Extract the (X, Y) coordinate from the center of the cell holding the provided text.  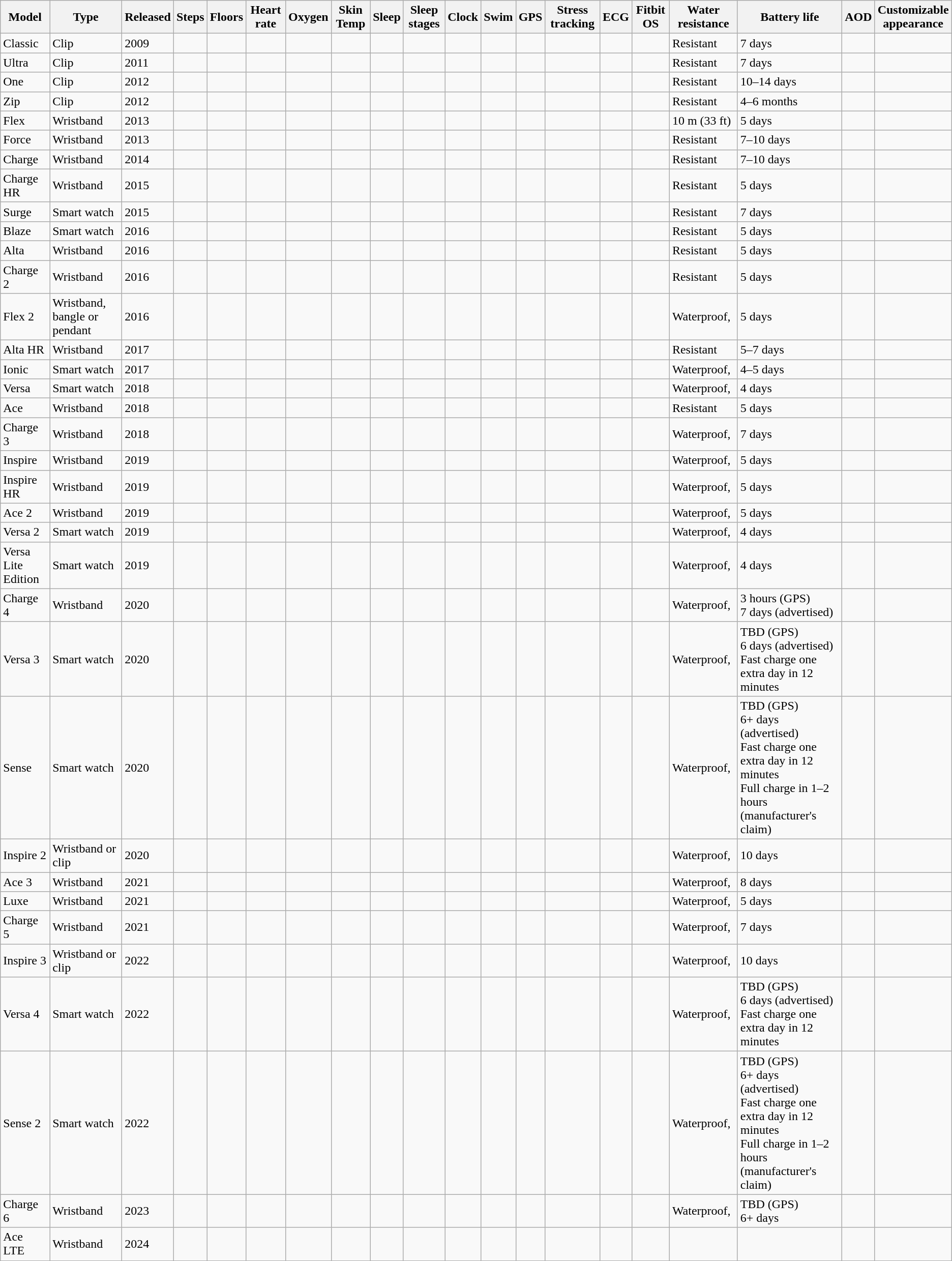
GPS (530, 17)
Ace (25, 408)
Water resistance (703, 17)
2023 (148, 1211)
AOD (858, 17)
Charge 2 (25, 277)
Luxe (25, 901)
Inspire (25, 460)
Battery life (790, 17)
Alta (25, 250)
ECG (615, 17)
Customizableappearance (913, 17)
Released (148, 17)
2011 (148, 63)
Flex 2 (25, 317)
2009 (148, 43)
5–7 days (790, 350)
Charge 4 (25, 605)
Surge (25, 212)
Floors (226, 17)
Clock (463, 17)
Versa 2 (25, 532)
Blaze (25, 231)
Inspire 2 (25, 856)
10 m (33 ft) (703, 121)
4–6 months (790, 101)
Sleep stages (424, 17)
Inspire HR (25, 486)
Ace LTE (25, 1244)
Force (25, 140)
Fitbit OS (650, 17)
Swim (498, 17)
2014 (148, 159)
2024 (148, 1244)
Versa Lite Edition (25, 565)
Charge (25, 159)
Charge 5 (25, 928)
Wristband, bangle or pendant (86, 317)
Versa (25, 389)
Oxygen (308, 17)
Sleep (387, 17)
8 days (790, 882)
Heart rate (266, 17)
Ace 3 (25, 882)
Sense 2 (25, 1123)
3 hours (GPS)7 days (advertised) (790, 605)
Classic (25, 43)
Type (86, 17)
Steps (190, 17)
One (25, 82)
Charge 3 (25, 434)
Versa 4 (25, 1014)
Stress tracking (573, 17)
Charge HR (25, 185)
Inspire 3 (25, 960)
Alta HR (25, 350)
10–14 days (790, 82)
Ace 2 (25, 513)
Zip (25, 101)
Flex (25, 121)
Model (25, 17)
Ionic (25, 369)
4–5 days (790, 369)
Sense (25, 767)
Skin Temp (350, 17)
Ultra (25, 63)
Versa 3 (25, 659)
Charge 6 (25, 1211)
TBD (GPS)6+ days (790, 1211)
